Find where the given text appears and provide that cell's center as [X, Y] coordinate. 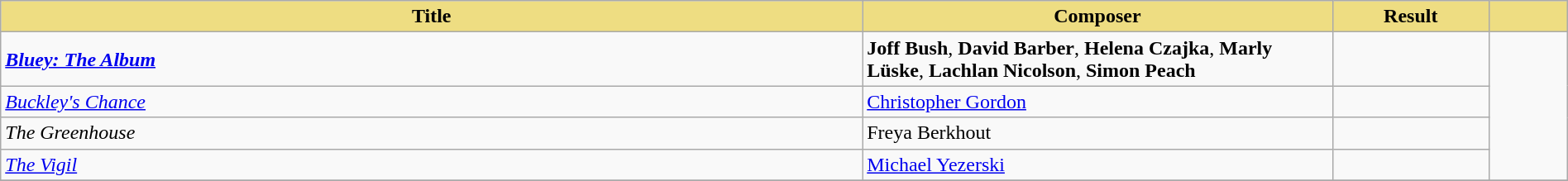
Freya Berkhout [1097, 133]
Buckley's Chance [432, 102]
The Greenhouse [432, 133]
Joff Bush, David Barber, Helena Czajka, Marly Lüske, Lachlan Nicolson, Simon Peach [1097, 60]
Michael Yezerski [1097, 164]
Composer [1097, 17]
Bluey: The Album [432, 60]
The Vigil [432, 164]
Result [1411, 17]
Title [432, 17]
Christopher Gordon [1097, 102]
